Output the (x, y) coordinate of the center of the cell containing the given text.  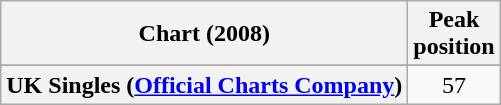
Chart (2008) (204, 34)
Peakposition (454, 34)
UK Singles (Official Charts Company) (204, 85)
57 (454, 85)
